For the text-containing cell, return its midpoint in [X, Y] coordinate format. 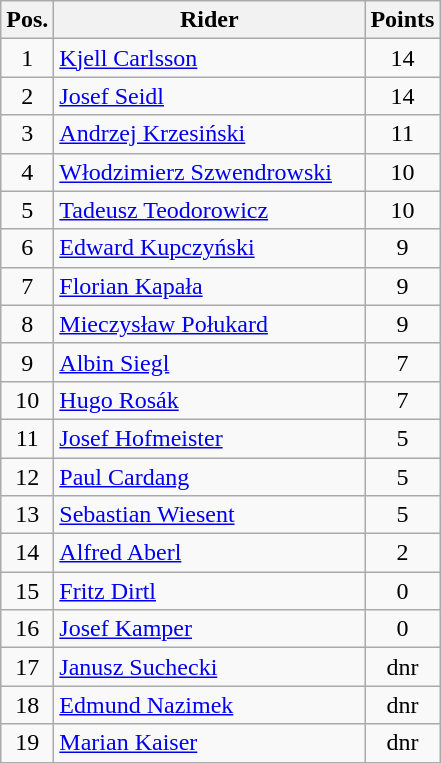
Albin Siegl [210, 362]
15 [28, 591]
Edward Kupczyński [210, 248]
3 [28, 134]
17 [28, 667]
6 [28, 248]
Pos. [28, 20]
Josef Kamper [210, 629]
Tadeusz Teodorowicz [210, 210]
16 [28, 629]
Sebastian Wiesent [210, 515]
18 [28, 705]
4 [28, 172]
Points [402, 20]
Mieczysław Połukard [210, 324]
Hugo Rosák [210, 400]
Fritz Dirtl [210, 591]
Włodzimierz Szwendrowski [210, 172]
Josef Seidl [210, 96]
Edmund Nazimek [210, 705]
12 [28, 477]
Andrzej Krzesiński [210, 134]
Paul Cardang [210, 477]
8 [28, 324]
13 [28, 515]
Kjell Carlsson [210, 58]
Florian Kapała [210, 286]
Josef Hofmeister [210, 438]
Rider [210, 20]
Janusz Suchecki [210, 667]
Marian Kaiser [210, 743]
Alfred Aberl [210, 553]
1 [28, 58]
19 [28, 743]
